Search for the cell housing the specified text and yield its [X, Y] center coordinate. 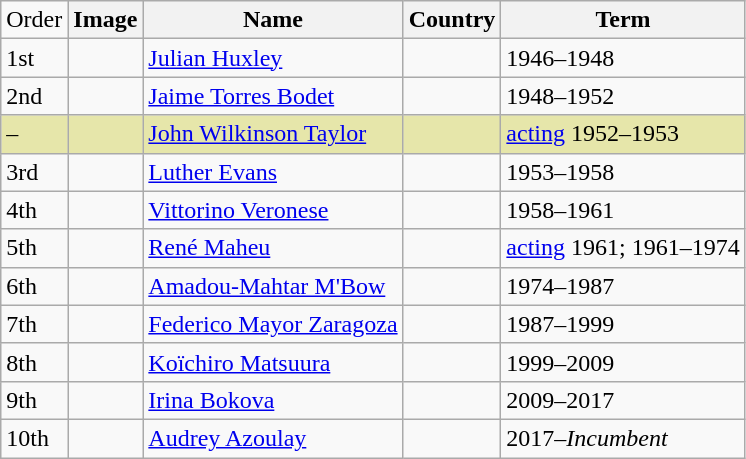
Image [106, 20]
John Wilkinson Taylor [273, 134]
Julian Huxley [273, 58]
10th [34, 438]
Luther Evans [273, 172]
Audrey Azoulay [273, 438]
7th [34, 324]
1953–1958 [623, 172]
Term [623, 20]
1958–1961 [623, 210]
– [34, 134]
2009–2017 [623, 400]
Irina Bokova [273, 400]
1987–1999 [623, 324]
1948–1952 [623, 96]
3rd [34, 172]
4th [34, 210]
2nd [34, 96]
Amadou-Mahtar M'Bow [273, 286]
Koïchiro Matsuura [273, 362]
Name [273, 20]
Vittorino Veronese [273, 210]
acting 1961; 1961–1974 [623, 248]
acting 1952–1953 [623, 134]
9th [34, 400]
Federico Mayor Zaragoza [273, 324]
1974–1987 [623, 286]
1st [34, 58]
1946–1948 [623, 58]
5th [34, 248]
1999–2009 [623, 362]
Jaime Torres Bodet [273, 96]
2017–Incumbent [623, 438]
8th [34, 362]
René Maheu [273, 248]
Country [452, 20]
6th [34, 286]
Order [34, 20]
